From the cell containing the given text, extract its center point as [X, Y] coordinate. 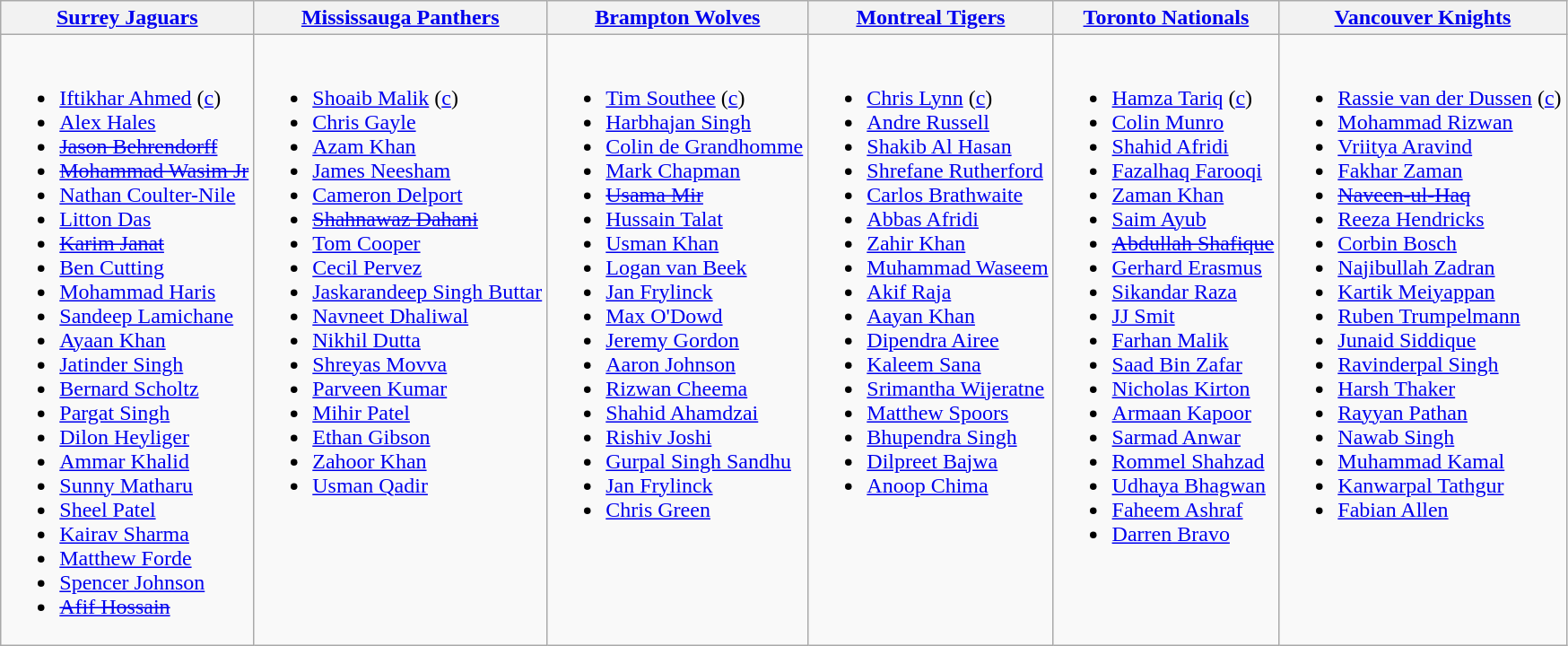
Mississauga Panthers [400, 18]
Toronto Nationals [1166, 18]
Brampton Wolves [678, 18]
Montreal Tigers [931, 18]
Surrey Jaguars [127, 18]
Vancouver Knights [1423, 18]
